From the cell containing the given text, extract its center point as (X, Y) coordinate. 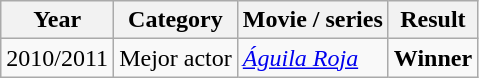
Year (58, 20)
Category (176, 20)
Result (432, 20)
Winner (432, 58)
Águila Roja (312, 58)
Mejor actor (176, 58)
2010/2011 (58, 58)
Movie / series (312, 20)
